Capture the cell that displays the provided text and extract its [x, y] central coordinate. 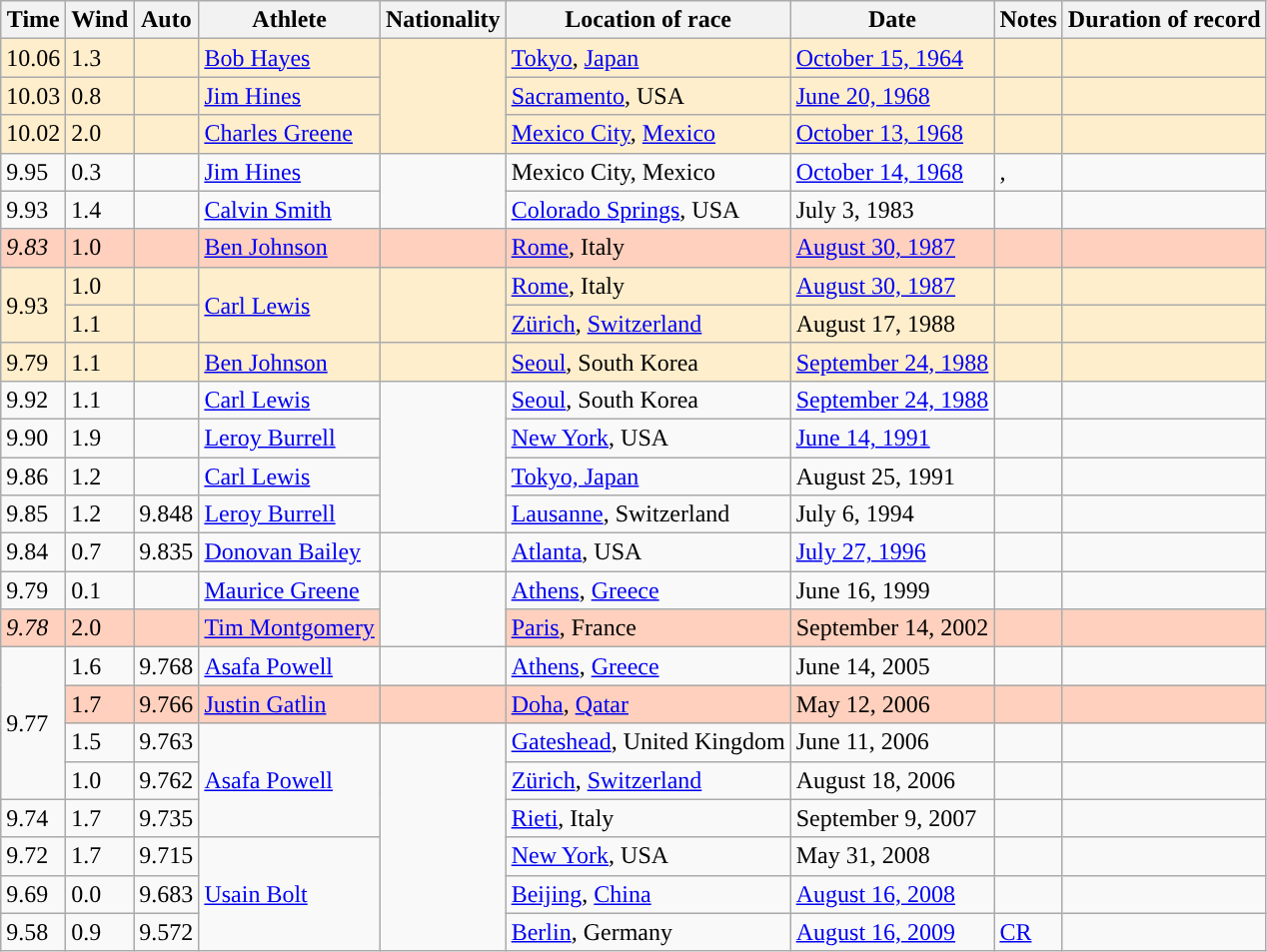
10.02 [34, 134]
0.9 [100, 932]
9.85 [34, 514]
9.69 [34, 894]
Charles Greene [290, 134]
9.683 [166, 894]
May 12, 2006 [892, 704]
9.715 [166, 856]
9.835 [166, 552]
9.72 [34, 856]
9.90 [34, 438]
Tim Montgomery [290, 628]
0.1 [100, 590]
1.5 [100, 742]
1.4 [100, 210]
9.766 [166, 704]
Rieti, Italy [647, 818]
9.848 [166, 514]
August 17, 1988 [892, 324]
July 27, 1996 [892, 552]
9.78 [34, 628]
Sacramento, USA [647, 96]
Calvin Smith [290, 210]
9.762 [166, 780]
July 6, 1994 [892, 514]
Lausanne, Switzerland [647, 514]
Berlin, Germany [647, 932]
Date [892, 20]
10.03 [34, 96]
October 15, 1964 [892, 58]
Time [34, 20]
9.763 [166, 742]
Nationality [443, 20]
October 14, 1968 [892, 172]
10.06 [34, 58]
9.95 [34, 172]
Atlanta, USA [647, 552]
9.86 [34, 476]
Colorado Springs, USA [647, 210]
0.0 [100, 894]
Beijing, China [647, 894]
June 20, 1968 [892, 96]
Notes [1028, 20]
0.3 [100, 172]
Doha, Qatar [647, 704]
9.74 [34, 818]
0.7 [100, 552]
9.77 [34, 723]
0.8 [100, 96]
1.9 [100, 438]
May 31, 2008 [892, 856]
Paris, France [647, 628]
Auto [166, 20]
June 11, 2006 [892, 742]
1.6 [100, 666]
August 25, 1991 [892, 476]
Wind [100, 20]
Usain Bolt [290, 894]
9.84 [34, 552]
, [1028, 172]
June 16, 1999 [892, 590]
1.3 [100, 58]
9.768 [166, 666]
August 16, 2008 [892, 894]
Athlete [290, 20]
September 14, 2002 [892, 628]
CR [1028, 932]
Justin Gatlin [290, 704]
Bob Hayes [290, 58]
Donovan Bailey [290, 552]
9.572 [166, 932]
October 13, 1968 [892, 134]
9.735 [166, 818]
9.92 [34, 400]
9.58 [34, 932]
Gateshead, United Kingdom [647, 742]
September 9, 2007 [892, 818]
August 16, 2009 [892, 932]
Location of race [647, 20]
Duration of record [1164, 20]
June 14, 1991 [892, 438]
9.83 [34, 248]
August 18, 2006 [892, 780]
June 14, 2005 [892, 666]
July 3, 1983 [892, 210]
Maurice Greene [290, 590]
